For the text-containing cell, return its midpoint in [x, y] coordinate format. 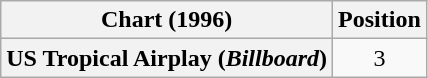
US Tropical Airplay (Billboard) [167, 58]
Chart (1996) [167, 20]
3 [380, 58]
Position [380, 20]
